Output the [x, y] coordinate of the center of the cell containing the given text.  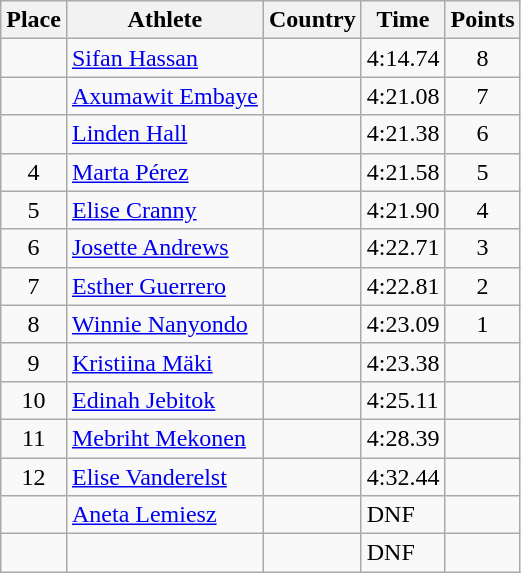
Axumawit Embaye [164, 96]
Sifan Hassan [164, 58]
2 [482, 286]
4:21.90 [403, 210]
Elise Cranny [164, 210]
4:21.38 [403, 134]
Place [34, 20]
4:14.74 [403, 58]
Winnie Nanyondo [164, 324]
3 [482, 248]
Athlete [164, 20]
Edinah Jebitok [164, 400]
Josette Andrews [164, 248]
4:23.09 [403, 324]
4:25.11 [403, 400]
Marta Pérez [164, 172]
Linden Hall [164, 134]
10 [34, 400]
4:22.81 [403, 286]
9 [34, 362]
4:23.38 [403, 362]
Time [403, 20]
Points [482, 20]
Mebriht Mekonen [164, 438]
4:21.58 [403, 172]
Elise Vanderelst [164, 477]
11 [34, 438]
Aneta Lemiesz [164, 515]
1 [482, 324]
Country [312, 20]
4:32.44 [403, 477]
Esther Guerrero [164, 286]
4:28.39 [403, 438]
12 [34, 477]
Kristiina Mäki [164, 362]
4:21.08 [403, 96]
4:22.71 [403, 248]
